Output the [X, Y] coordinate of the center of the cell containing the given text.  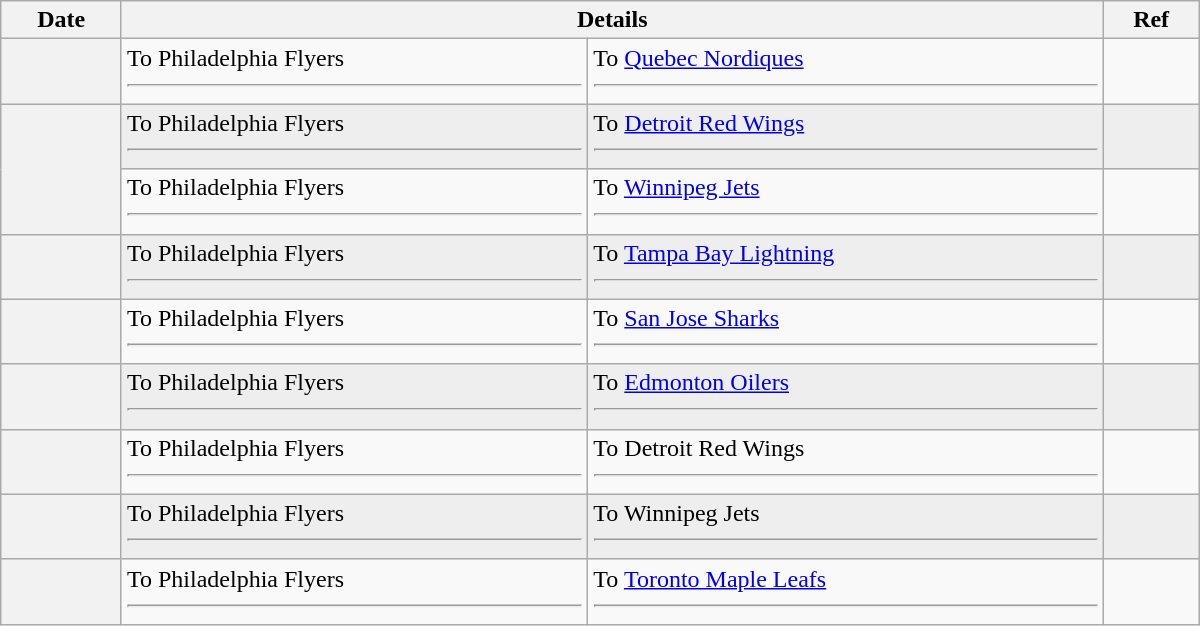
Date [62, 20]
Ref [1151, 20]
To Edmonton Oilers [846, 396]
To San Jose Sharks [846, 332]
Details [612, 20]
To Quebec Nordiques [846, 72]
To Tampa Bay Lightning [846, 266]
To Toronto Maple Leafs [846, 592]
